Extract the [x, y] coordinate from the center of the cell holding the provided text.  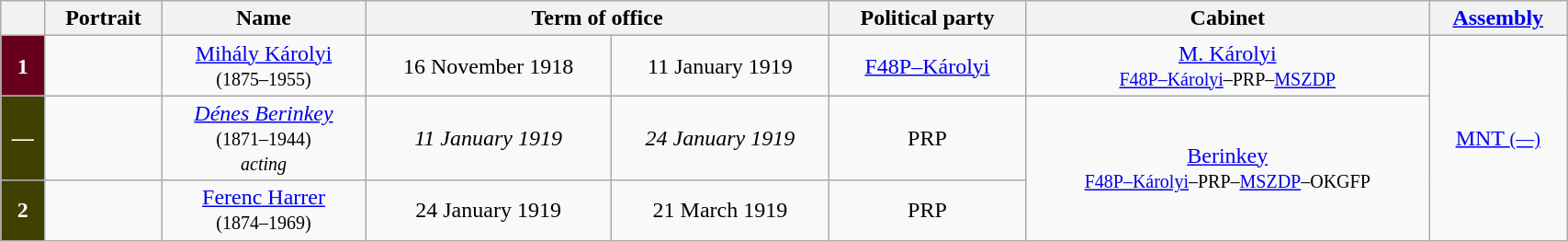
Political party [927, 18]
Portrait [104, 18]
F48P–Károlyi [927, 66]
Name [263, 18]
MNT (—) [1498, 138]
16 November 1918 [489, 66]
Ferenc Harrer(1874–1969) [263, 210]
BerinkeyF48P–Károlyi–PRP–MSZDP–OKGFP [1227, 167]
21 March 1919 [720, 210]
— [23, 138]
Dénes Berinkey(1871–1944)acting [263, 138]
M. KárolyiF48P–Károlyi–PRP–MSZDP [1227, 66]
1 [23, 66]
Cabinet [1227, 18]
2 [23, 210]
Assembly [1498, 18]
Mihály Károlyi(1875–1955) [263, 66]
Term of office [597, 18]
